Provide the (x, y) coordinate of the cell's center where the given text is located.  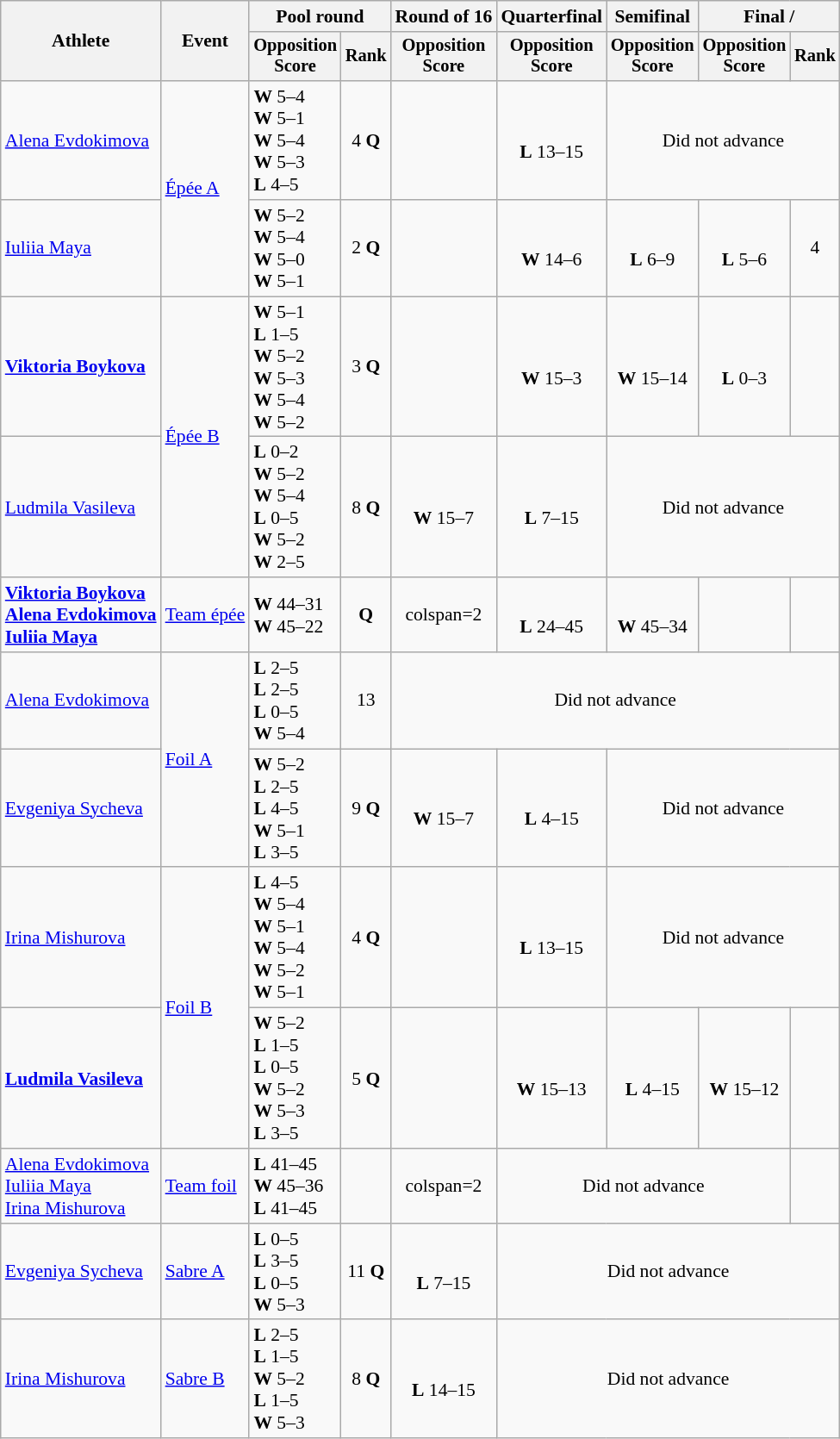
W 5–2 W 5–4 W 5–0 W 5–1 (295, 248)
Quarterfinal (551, 16)
L 14–15 (443, 1380)
L 0–3 (744, 367)
L 41–45 W 45–36 L 41–45 (295, 1186)
W 15–14 (653, 367)
Viktoria Boykova (81, 367)
Q (366, 615)
W 5–2 L 2–5 L 4–5 W 5–1 L 3–5 (295, 808)
W 15–12 (744, 1079)
Foil B (205, 1008)
W 44–31 W 45–22 (295, 615)
Team foil (205, 1186)
L 2–5 L 1–5 W 5–2 L 1–5 W 5–3 (295, 1380)
W 5–2 L 1–5 L 0–5 W 5–2 W 5–3 L 3–5 (295, 1079)
Athlete (81, 41)
Sabre B (205, 1380)
L 0–2 W 5–2 W 5–4 L 0–5 W 5–2 W 2–5 (295, 507)
Viktoria BoykovaAlena EvdokimovaIuliia Maya (81, 615)
5 Q (366, 1079)
W 15–13 (551, 1079)
W 15–3 (551, 367)
L 2–5 L 2–5 L 0–5 W 5–4 (295, 701)
Team épée (205, 615)
Semifinal (653, 16)
Round of 16 (443, 16)
9 Q (366, 808)
Sabre A (205, 1272)
W 14–6 (551, 248)
Alena EvdokimovaIuliia MayaIrina Mishurova (81, 1186)
4 (815, 248)
Épée B (205, 437)
L 24–45 (551, 615)
L 0–5 L 3–5 L 0–5 W 5–3 (295, 1272)
W 5–1 L 1–5 W 5–2 W 5–3 W 5–4 W 5–2 (295, 367)
2 Q (366, 248)
Final / (769, 16)
13 (366, 701)
3 Q (366, 367)
L 6–9 (653, 248)
L 4–5 W 5–4 W 5–1 W 5–4 W 5–2 W 5–1 (295, 938)
Pool round (320, 16)
11 Q (366, 1272)
Event (205, 41)
W 5–4 W 5–1 W 5–4 W 5–3 L 4–5 (295, 140)
W 45–34 (653, 615)
Foil A (205, 760)
L 5–6 (744, 248)
Épée A (205, 189)
Iuliia Maya (81, 248)
